Locate the cell with the specified text and output its [X, Y] center coordinate. 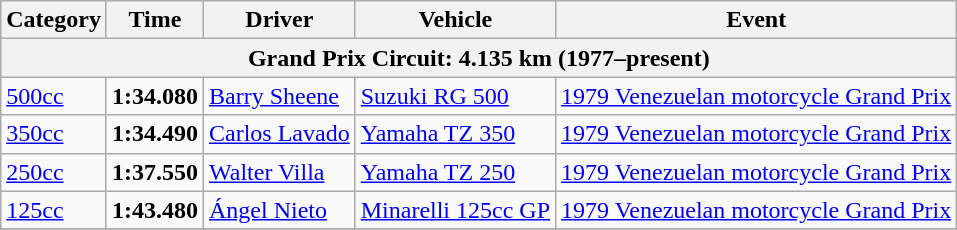
Time [154, 20]
1:43.480 [154, 210]
Suzuki RG 500 [455, 96]
Driver [280, 20]
Ángel Nieto [280, 210]
1:34.490 [154, 134]
Category [54, 20]
Minarelli 125cc GP [455, 210]
125cc [54, 210]
1:34.080 [154, 96]
Yamaha TZ 350 [455, 134]
250cc [54, 172]
Event [756, 20]
1:37.550 [154, 172]
Barry Sheene [280, 96]
Vehicle [455, 20]
Grand Prix Circuit: 4.135 km (1977–present) [479, 58]
350cc [54, 134]
Carlos Lavado [280, 134]
Walter Villa [280, 172]
500cc [54, 96]
Yamaha TZ 250 [455, 172]
